Provide the (x, y) coordinate of the cell's center where the given text is located.  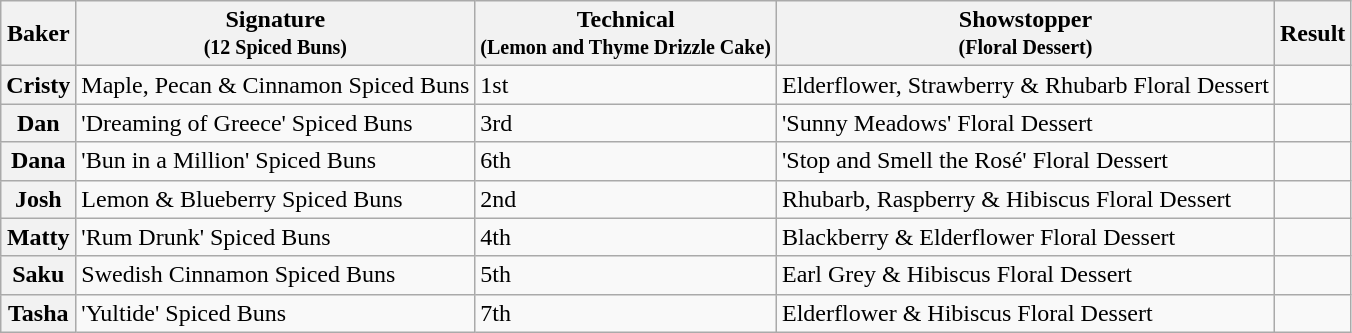
Elderflower, Strawberry & Rhubarb Floral Dessert (1025, 85)
2nd (626, 199)
6th (626, 161)
Elderflower & Hibiscus Floral Dessert (1025, 313)
Tasha (38, 313)
Signature (12 Spiced Buns) (276, 34)
'Dreaming of Greece' Spiced Buns (276, 123)
4th (626, 237)
Saku (38, 275)
Showstopper (Floral Dessert) (1025, 34)
Dana (38, 161)
3rd (626, 123)
1st (626, 85)
Josh (38, 199)
Swedish Cinnamon Spiced Buns (276, 275)
'Stop and Smell the Rosé' Floral Dessert (1025, 161)
Technical (Lemon and Thyme Drizzle Cake) (626, 34)
Matty (38, 237)
7th (626, 313)
Dan (38, 123)
Maple, Pecan & Cinnamon Spiced Buns (276, 85)
Baker (38, 34)
5th (626, 275)
Result (1312, 34)
'Yultide' Spiced Buns (276, 313)
'Bun in a Million' Spiced Buns (276, 161)
'Rum Drunk' Spiced Buns (276, 237)
Lemon & Blueberry Spiced Buns (276, 199)
Earl Grey & Hibiscus Floral Dessert (1025, 275)
Cristy (38, 85)
Blackberry & Elderflower Floral Dessert (1025, 237)
'Sunny Meadows' Floral Dessert (1025, 123)
Rhubarb, Raspberry & Hibiscus Floral Dessert (1025, 199)
